Identify which cell holds the provided text, then report its (x, y) central coordinate. 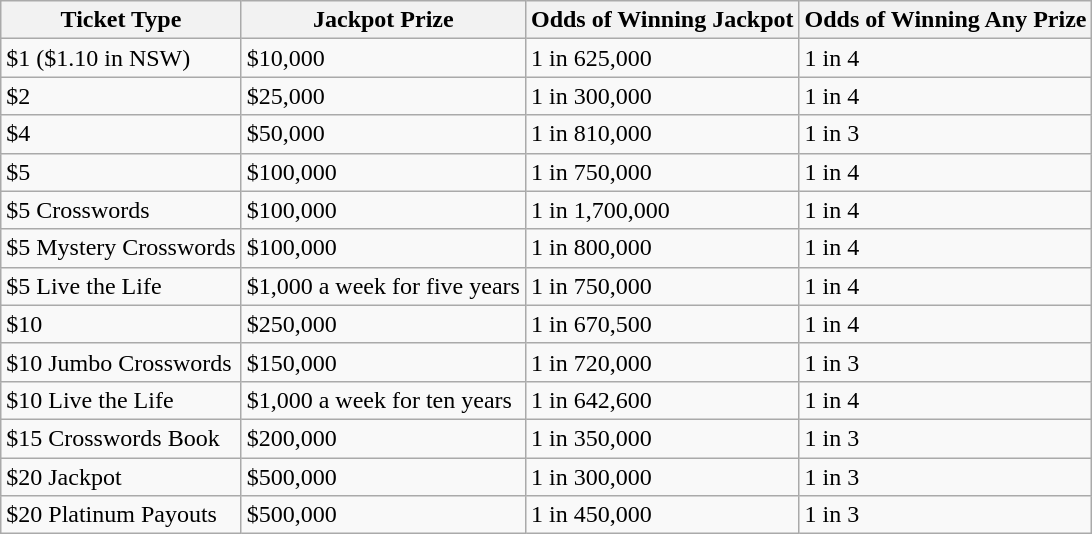
$1,000 a week for five years (383, 286)
Jackpot Prize (383, 20)
1 in 810,000 (662, 134)
1 in 1,700,000 (662, 210)
Ticket Type (121, 20)
1 in 720,000 (662, 362)
Odds of Winning Any Prize (946, 20)
1 in 625,000 (662, 58)
$10 Jumbo Crosswords (121, 362)
$1,000 a week for ten years (383, 400)
$5 Live the Life (121, 286)
$15 Crosswords Book (121, 438)
$10 Live the Life (121, 400)
$5 Crosswords (121, 210)
$5 (121, 172)
1 in 800,000 (662, 248)
$4 (121, 134)
$20 Platinum Payouts (121, 515)
$25,000 (383, 96)
Odds of Winning Jackpot (662, 20)
1 in 450,000 (662, 515)
$10 (121, 324)
$2 (121, 96)
$10,000 (383, 58)
$20 Jackpot (121, 477)
$150,000 (383, 362)
$5 Mystery Crosswords (121, 248)
1 in 350,000 (662, 438)
$250,000 (383, 324)
$200,000 (383, 438)
1 in 670,500 (662, 324)
$50,000 (383, 134)
1 in 642,600 (662, 400)
$1 ($1.10 in NSW) (121, 58)
